Output the (X, Y) coordinate of the center of the cell containing the given text.  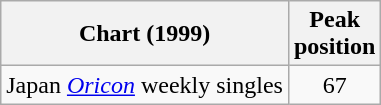
Japan Oricon weekly singles (145, 85)
67 (334, 85)
Chart (1999) (145, 34)
Peakposition (334, 34)
